For the text-containing cell, return its midpoint in [X, Y] coordinate format. 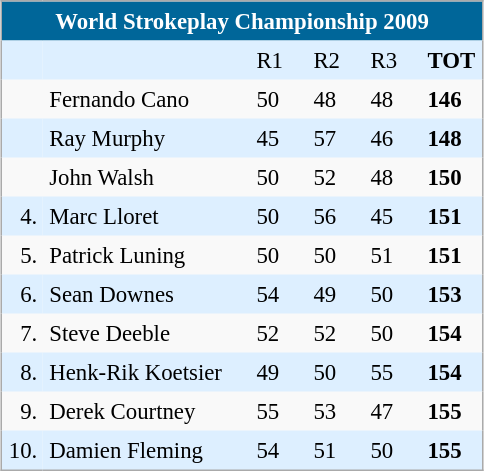
53 [336, 412]
Marc Lloret [146, 216]
Ray Murphy [146, 138]
146 [452, 100]
World Strokeplay Championship 2009 [242, 21]
9. [22, 412]
46 [392, 138]
R3 [392, 60]
John Walsh [146, 178]
Patrick Luning [146, 256]
148 [452, 138]
153 [452, 294]
10. [22, 450]
R2 [336, 60]
Fernando Cano [146, 100]
7. [22, 334]
4. [22, 216]
150 [452, 178]
Henk-Rik Koetsier [146, 372]
TOT [452, 60]
Derek Courtney [146, 412]
56 [336, 216]
47 [392, 412]
8. [22, 372]
Sean Downes [146, 294]
Damien Fleming [146, 450]
R1 [278, 60]
Steve Deeble [146, 334]
57 [336, 138]
6. [22, 294]
5. [22, 256]
